For the text-containing cell, return its midpoint in [x, y] coordinate format. 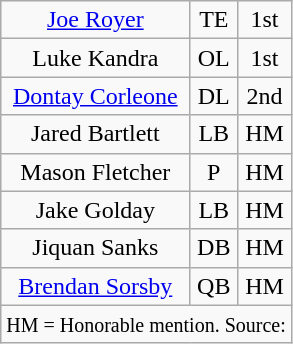
Jiquan Sanks [96, 248]
Jared Bartlett [96, 134]
Mason Fletcher [96, 172]
QB [214, 286]
OL [214, 58]
Joe Royer [96, 20]
DB [214, 248]
Luke Kandra [96, 58]
P [214, 172]
HM = Honorable mention. Source: [146, 324]
Dontay Corleone [96, 96]
2nd [265, 96]
Jake Golday [96, 210]
TE [214, 20]
DL [214, 96]
Brendan Sorsby [96, 286]
